Provide the [x, y] coordinate of the cell's center where the given text is located.  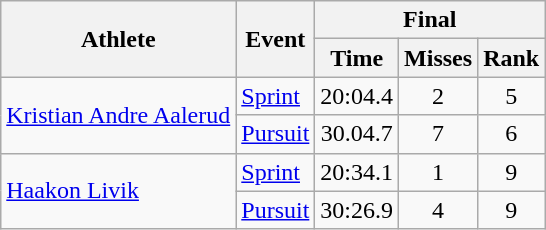
20:04.4 [357, 96]
Rank [512, 58]
Final [430, 20]
6 [512, 134]
Time [357, 58]
20:34.1 [357, 172]
Haakon Livik [118, 191]
Kristian Andre Aalerud [118, 115]
Misses [438, 58]
4 [438, 210]
1 [438, 172]
30:26.9 [357, 210]
30.04.7 [357, 134]
2 [438, 96]
Athlete [118, 39]
5 [512, 96]
Event [276, 39]
7 [438, 134]
